From the cell containing the given text, extract its center point as (x, y) coordinate. 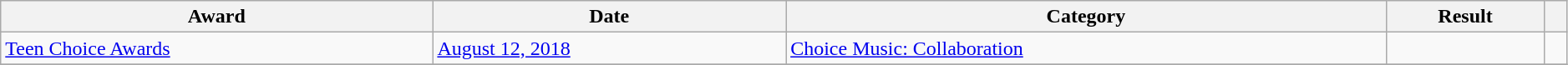
Category (1086, 17)
Date (610, 17)
Award (217, 17)
August 12, 2018 (610, 48)
Choice Music: Collaboration (1086, 48)
Result (1465, 17)
Teen Choice Awards (217, 48)
